Provide the [X, Y] coordinate of the cell's center where the given text is located.  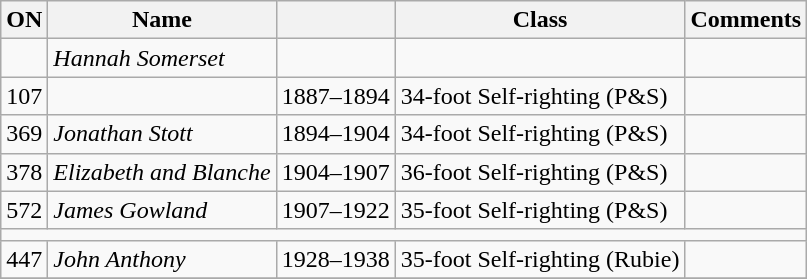
35-foot Self-righting (P&S) [540, 210]
Jonathan Stott [162, 134]
36-foot Self-righting (P&S) [540, 172]
35-foot Self-righting (Rubie) [540, 259]
1887–1894 [336, 96]
378 [24, 172]
Hannah Somerset [162, 58]
ON [24, 20]
107 [24, 96]
Elizabeth and Blanche [162, 172]
Class [540, 20]
447 [24, 259]
1904–1907 [336, 172]
Name [162, 20]
1928–1938 [336, 259]
Comments [746, 20]
John Anthony [162, 259]
1907–1922 [336, 210]
572 [24, 210]
1894–1904 [336, 134]
James Gowland [162, 210]
369 [24, 134]
